Output the [X, Y] coordinate of the center of the cell containing the given text.  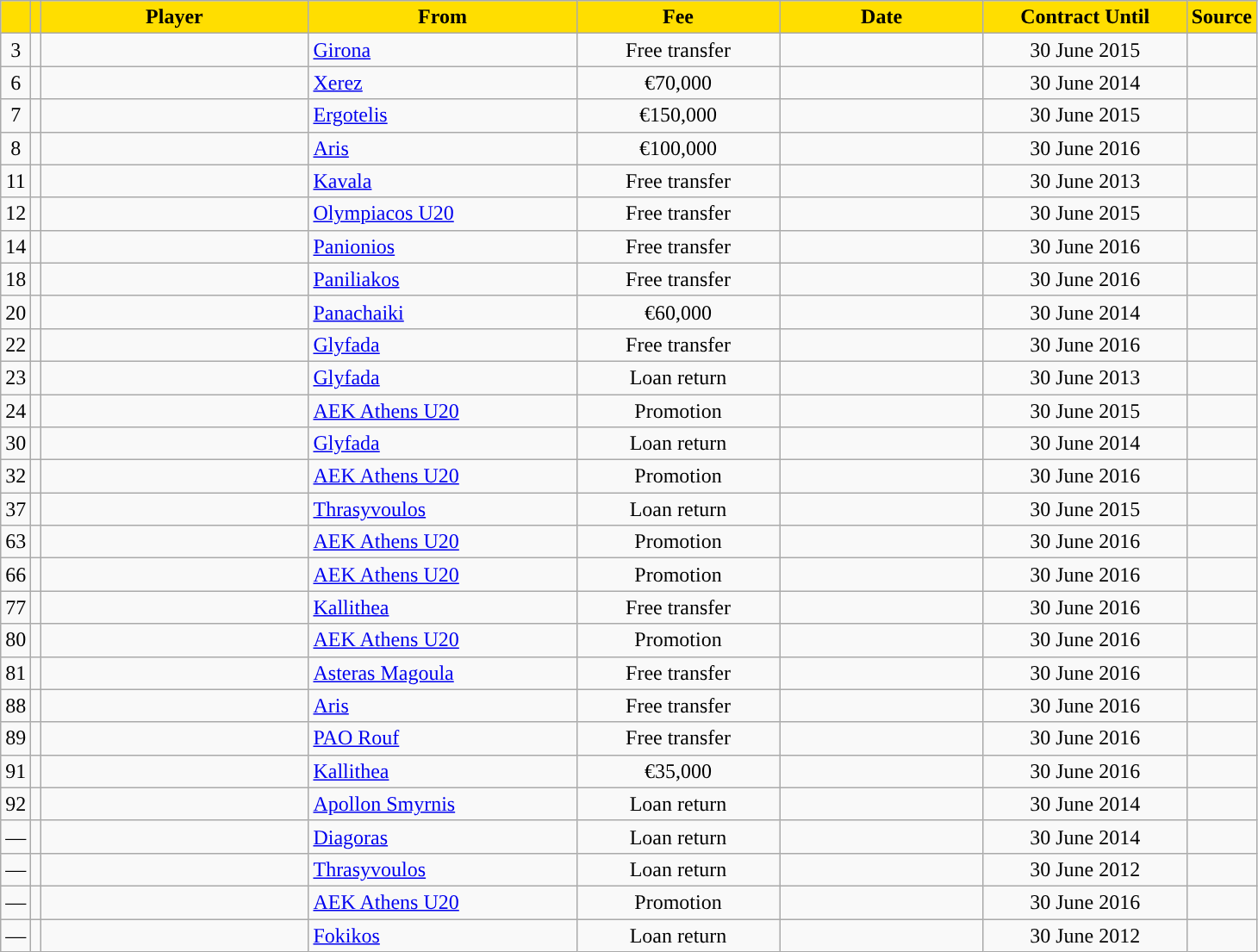
32 [16, 476]
Player [174, 17]
Contract Until [1085, 17]
14 [16, 246]
€100,000 [678, 148]
PAO Rouf [443, 738]
63 [16, 542]
30 [16, 444]
92 [16, 804]
3 [16, 50]
8 [16, 148]
Girona [443, 50]
7 [16, 115]
Kavala [443, 181]
Panionios [443, 246]
11 [16, 181]
Xerez [443, 83]
Olympiacos U20 [443, 214]
Diagoras [443, 837]
€60,000 [678, 312]
6 [16, 83]
Fee [678, 17]
€70,000 [678, 83]
Panachaiki [443, 312]
From [443, 17]
66 [16, 575]
Asteras Magoula [443, 673]
81 [16, 673]
€150,000 [678, 115]
91 [16, 771]
Date [881, 17]
23 [16, 377]
89 [16, 738]
88 [16, 706]
20 [16, 312]
22 [16, 345]
18 [16, 279]
Apollon Smyrnis [443, 804]
37 [16, 509]
Source [1222, 17]
80 [16, 640]
24 [16, 411]
Fokikos [443, 935]
Ergotelis [443, 115]
Paniliakos [443, 279]
12 [16, 214]
€35,000 [678, 771]
77 [16, 607]
